For the text-containing cell, return its midpoint in [X, Y] coordinate format. 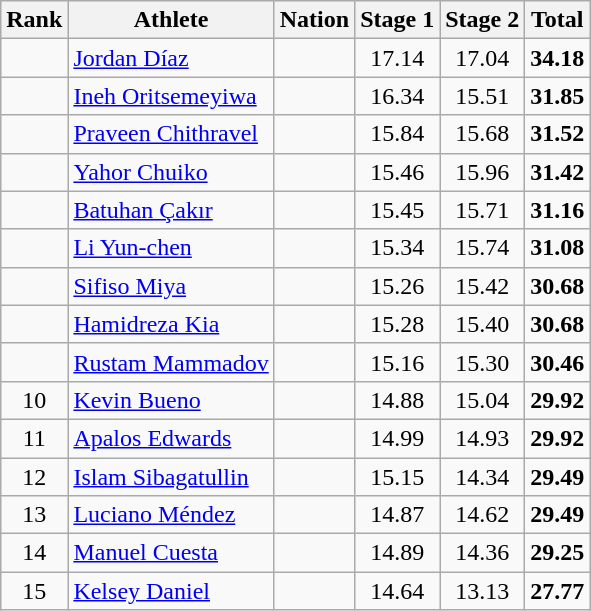
15.28 [398, 324]
15.34 [398, 248]
31.85 [558, 96]
Batuhan Çakır [171, 210]
Stage 1 [398, 20]
15.84 [398, 134]
13 [34, 515]
14.87 [398, 515]
15 [34, 591]
27.77 [558, 591]
15.04 [482, 400]
15.26 [398, 286]
29.25 [558, 553]
12 [34, 477]
31.08 [558, 248]
Praveen Chithravel [171, 134]
Stage 2 [482, 20]
16.34 [398, 96]
Rustam Mammadov [171, 362]
Luciano Méndez [171, 515]
Ineh Oritsemeyiwa [171, 96]
Islam Sibagatullin [171, 477]
15.16 [398, 362]
13.13 [482, 591]
14.64 [398, 591]
14.88 [398, 400]
Manuel Cuesta [171, 553]
34.18 [558, 58]
31.42 [558, 172]
15.40 [482, 324]
Yahor Chuiko [171, 172]
Athlete [171, 20]
15.51 [482, 96]
15.71 [482, 210]
15.68 [482, 134]
14.34 [482, 477]
Li Yun-chen [171, 248]
31.16 [558, 210]
14.36 [482, 553]
17.14 [398, 58]
Kevin Bueno [171, 400]
Total [558, 20]
Rank [34, 20]
14.62 [482, 515]
Sifiso Miya [171, 286]
14.93 [482, 438]
Jordan Díaz [171, 58]
14.99 [398, 438]
Kelsey Daniel [171, 591]
15.30 [482, 362]
Apalos Edwards [171, 438]
15.45 [398, 210]
11 [34, 438]
10 [34, 400]
15.96 [482, 172]
31.52 [558, 134]
15.46 [398, 172]
Hamidreza Kia [171, 324]
Nation [314, 20]
14.89 [398, 553]
17.04 [482, 58]
15.15 [398, 477]
14 [34, 553]
15.74 [482, 248]
15.42 [482, 286]
30.46 [558, 362]
